Determine the [x, y] coordinate at the center of the cell enclosing the given text.  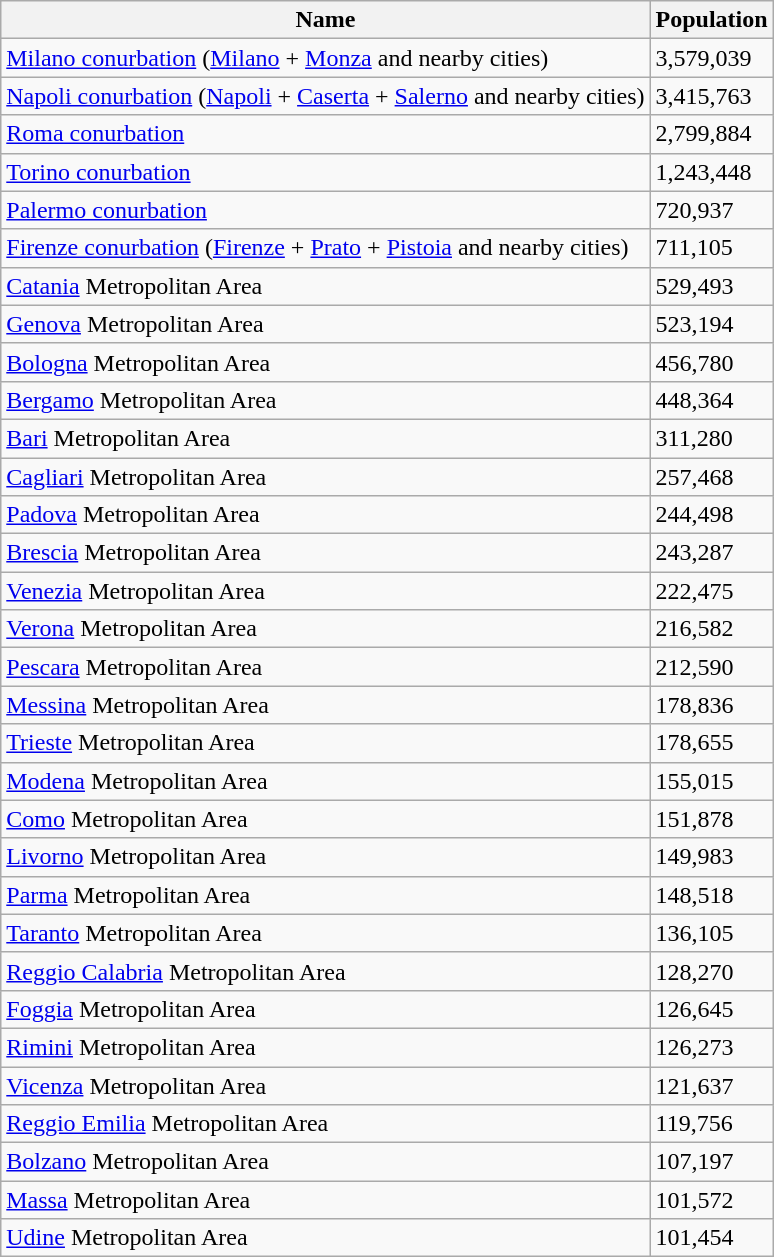
101,454 [712, 1238]
Bologna Metropolitan Area [326, 362]
151,878 [712, 819]
155,015 [712, 781]
Reggio Emilia Metropolitan Area [326, 1124]
711,105 [712, 248]
101,572 [712, 1200]
Como Metropolitan Area [326, 819]
Venezia Metropolitan Area [326, 591]
148,518 [712, 895]
3,415,763 [712, 96]
Verona Metropolitan Area [326, 629]
119,756 [712, 1124]
243,287 [712, 553]
216,582 [712, 629]
Foggia Metropolitan Area [326, 1009]
Messina Metropolitan Area [326, 705]
Trieste Metropolitan Area [326, 743]
178,836 [712, 705]
Genova Metropolitan Area [326, 324]
Name [326, 20]
222,475 [712, 591]
128,270 [712, 971]
Modena Metropolitan Area [326, 781]
Massa Metropolitan Area [326, 1200]
720,937 [712, 210]
Bergamo Metropolitan Area [326, 400]
Bolzano Metropolitan Area [326, 1162]
107,197 [712, 1162]
2,799,884 [712, 134]
212,590 [712, 667]
Catania Metropolitan Area [326, 286]
Brescia Metropolitan Area [326, 553]
Parma Metropolitan Area [326, 895]
257,468 [712, 477]
Livorno Metropolitan Area [326, 857]
Population [712, 20]
126,273 [712, 1047]
178,655 [712, 743]
Cagliari Metropolitan Area [326, 477]
Padova Metropolitan Area [326, 515]
Palermo conurbation [326, 210]
1,243,448 [712, 172]
Rimini Metropolitan Area [326, 1047]
Bari Metropolitan Area [326, 438]
Udine Metropolitan Area [326, 1238]
Roma conurbation [326, 134]
3,579,039 [712, 58]
Torino conurbation [326, 172]
Napoli conurbation (Napoli + Caserta + Salerno and nearby cities) [326, 96]
Firenze conurbation (Firenze + Prato + Pistoia and nearby cities) [326, 248]
523,194 [712, 324]
Vicenza Metropolitan Area [326, 1085]
311,280 [712, 438]
Reggio Calabria Metropolitan Area [326, 971]
529,493 [712, 286]
456,780 [712, 362]
Taranto Metropolitan Area [326, 933]
448,364 [712, 400]
244,498 [712, 515]
149,983 [712, 857]
126,645 [712, 1009]
Milano conurbation (Milano + Monza and nearby cities) [326, 58]
Pescara Metropolitan Area [326, 667]
121,637 [712, 1085]
136,105 [712, 933]
